Pinpoint the cell where the given text exists, returning its (X, Y) midpoint coordinate. 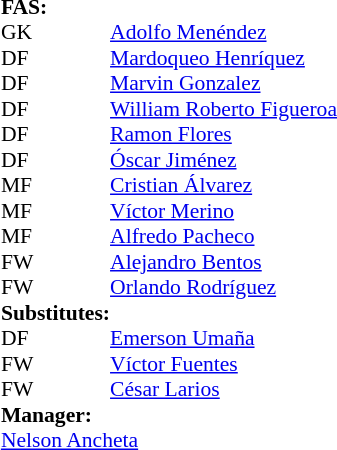
Cristian Álvarez (224, 185)
Marvin Gonzalez (224, 83)
Alejandro Bentos (224, 262)
GK (28, 33)
Mardoqueo Henríquez (224, 58)
Alfredo Pacheco (224, 237)
Víctor Merino (224, 211)
Óscar Jiménez (224, 160)
Substitutes: (56, 313)
Víctor Fuentes (224, 364)
Orlando Rodríguez (224, 287)
Manager: (169, 415)
Adolfo Menéndez (224, 33)
Emerson Umaña (224, 339)
Ramon Flores (224, 135)
William Roberto Figueroa (224, 109)
César Larios (224, 389)
